Output the [X, Y] coordinate of the center of the cell containing the given text.  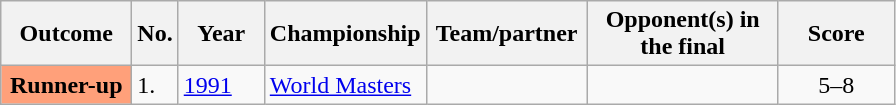
Opponent(s) in the final [682, 34]
Year [221, 34]
1. [155, 85]
World Masters [345, 85]
1991 [221, 85]
Runner-up [66, 85]
Outcome [66, 34]
Championship [345, 34]
5–8 [836, 85]
Team/partner [506, 34]
No. [155, 34]
Score [836, 34]
